Capture the cell that displays the provided text and extract its [x, y] central coordinate. 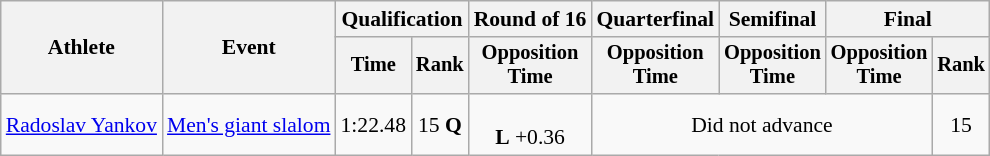
Event [249, 48]
15 Q [440, 124]
Final [908, 19]
Men's giant slalom [249, 124]
Quarterfinal [655, 19]
L +0.36 [530, 124]
Did not advance [762, 124]
Time [374, 66]
Radoslav Yankov [82, 124]
1:22.48 [374, 124]
Qualification [402, 19]
Athlete [82, 48]
15 [961, 124]
Round of 16 [530, 19]
Semifinal [772, 19]
